Extract the (X, Y) coordinate from the center of the cell holding the provided text.  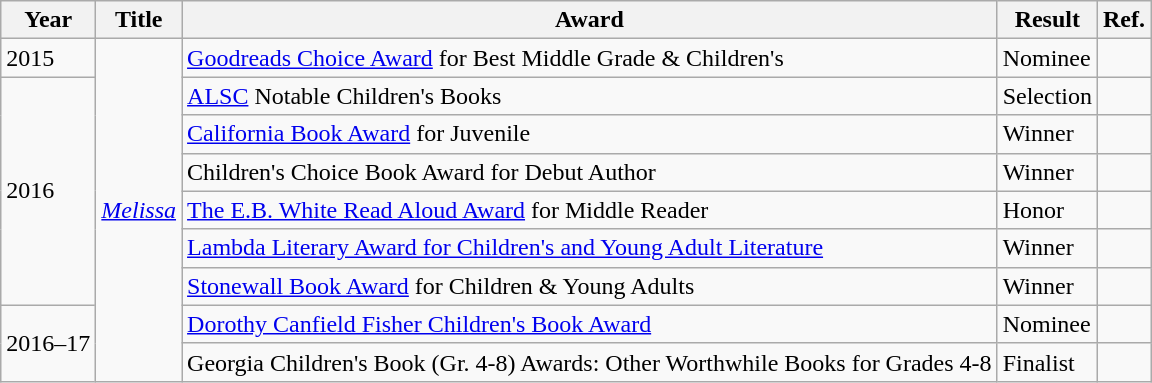
Lambda Literary Award for Children's and Young Adult Literature (590, 248)
Ref. (1124, 20)
Finalist (1047, 362)
California Book Award for Juvenile (590, 134)
Dorothy Canfield Fisher Children's Book Award (590, 324)
Children's Choice Book Award for Debut Author (590, 172)
Melissa (139, 210)
Stonewall Book Award for Children & Young Adults (590, 286)
Georgia Children's Book (Gr. 4-8) Awards: Other Worthwhile Books for Grades 4-8 (590, 362)
Selection (1047, 96)
Honor (1047, 210)
2016 (48, 191)
2015 (48, 58)
Goodreads Choice Award for Best Middle Grade & Children's (590, 58)
Result (1047, 20)
The E.B. White Read Aloud Award for Middle Reader (590, 210)
Year (48, 20)
Title (139, 20)
2016–17 (48, 343)
Award (590, 20)
ALSC Notable Children's Books (590, 96)
